Extract the (X, Y) coordinate from the center of the cell holding the provided text.  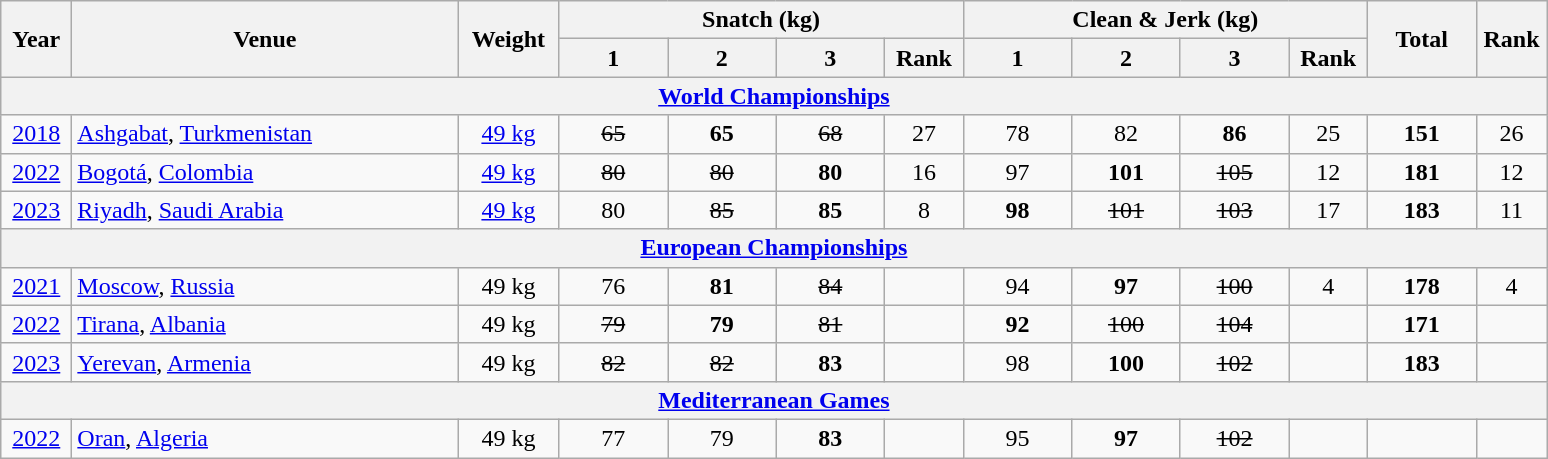
103 (1234, 210)
25 (1328, 134)
11 (1512, 210)
Ashgabat, Turkmenistan (265, 134)
Total (1422, 39)
European Championships (774, 248)
8 (924, 210)
104 (1234, 324)
178 (1422, 286)
26 (1512, 134)
77 (614, 438)
2021 (36, 286)
86 (1234, 134)
84 (830, 286)
Riyadh, Saudi Arabia (265, 210)
92 (1018, 324)
Weight (508, 39)
Bogotá, Colombia (265, 172)
151 (1422, 134)
Oran, Algeria (265, 438)
94 (1018, 286)
2018 (36, 134)
181 (1422, 172)
World Championships (774, 96)
27 (924, 134)
16 (924, 172)
Venue (265, 39)
Yerevan, Armenia (265, 362)
17 (1328, 210)
Tirana, Albania (265, 324)
78 (1018, 134)
Snatch (kg) (761, 20)
68 (830, 134)
Moscow, Russia (265, 286)
Mediterranean Games (774, 400)
95 (1018, 438)
Clean & Jerk (kg) (1165, 20)
105 (1234, 172)
Year (36, 39)
171 (1422, 324)
76 (614, 286)
